Return the [X, Y] coordinate for the center point of the cell that contains the specified text.  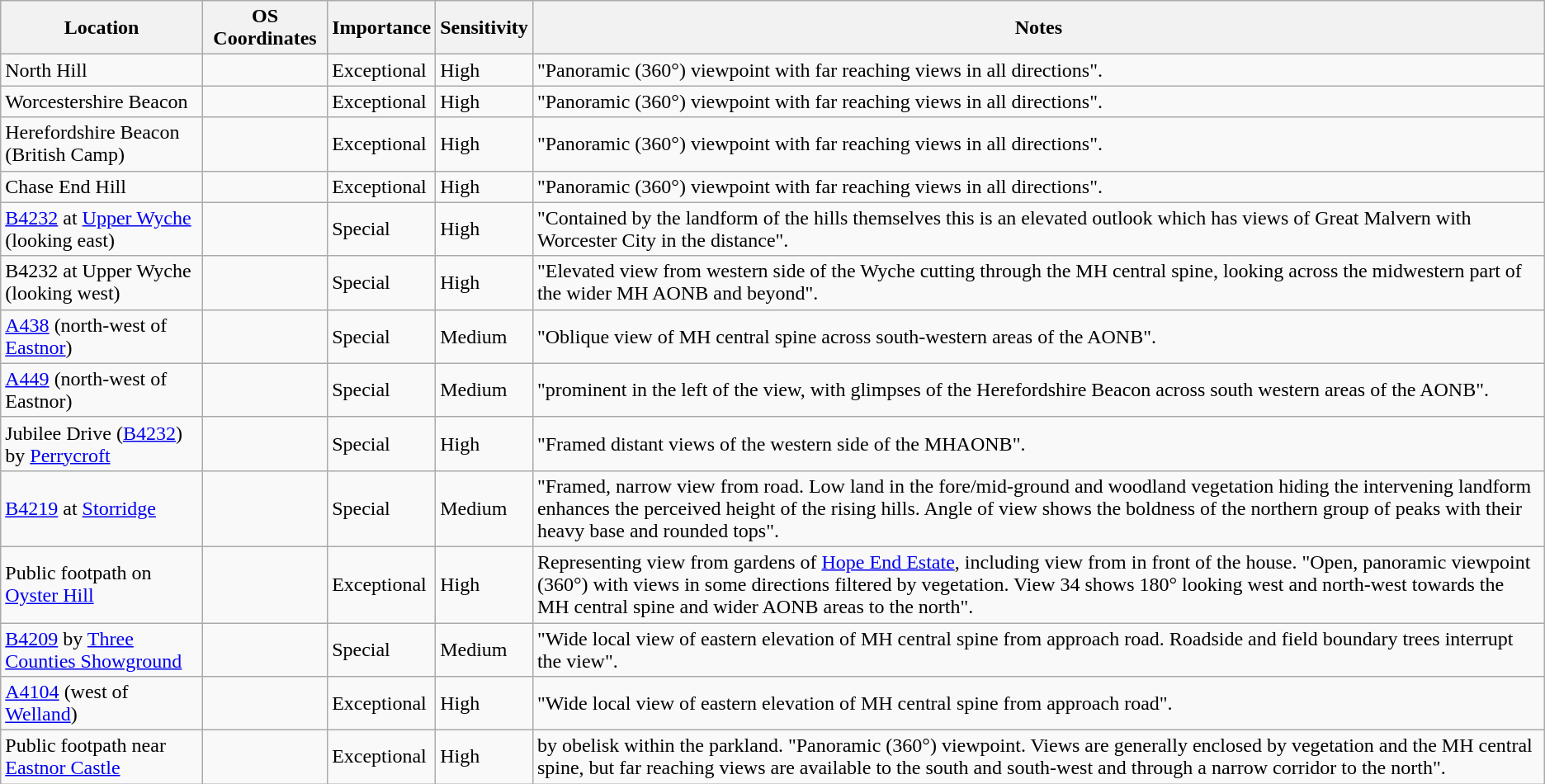
"prominent in the left of the view, with glimpses of the Herefordshire Beacon across south western areas of the AONB". [1038, 390]
OS Coordinates [264, 28]
Location [102, 28]
Notes [1038, 28]
A438 (north-west of Eastnor) [102, 337]
Worcestershire Beacon [102, 102]
B4209 by Three Counties Showground [102, 649]
Public footpath on Oyster Hill [102, 584]
"Wide local view of eastern elevation of MH central spine from approach road". [1038, 703]
Chase End Hill [102, 187]
A4104 (west of Welland) [102, 703]
"Framed distant views of the western side of the MHAONB". [1038, 444]
A449 (north-west of Eastnor) [102, 390]
B4219 at Storridge [102, 508]
Sensitivity [484, 28]
"Contained by the landform of the hills themselves this is an elevated outlook which has views of Great Malvern with Worcester City in the distance". [1038, 229]
B4232 at Upper Wyche (looking east) [102, 229]
Herefordshire Beacon (British Camp) [102, 144]
B4232 at Upper Wyche (looking west) [102, 282]
Importance [381, 28]
Public footpath near Eastnor Castle [102, 758]
North Hill [102, 70]
"Wide local view of eastern elevation of MH central spine from approach road. Roadside and field boundary trees interrupt the view". [1038, 649]
"Oblique view of MH central spine across south-western areas of the AONB". [1038, 337]
Jubilee Drive (B4232) by Perrycroft [102, 444]
